Detect which cell encompasses the target text, then output its [X, Y] center coordinate. 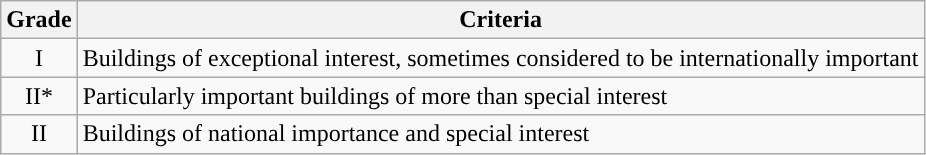
Grade [39, 20]
II [39, 134]
Buildings of national importance and special interest [500, 134]
Criteria [500, 20]
Buildings of exceptional interest, sometimes considered to be internationally important [500, 58]
Particularly important buildings of more than special interest [500, 96]
I [39, 58]
II* [39, 96]
